Search for the cell housing the specified text and yield its [X, Y] center coordinate. 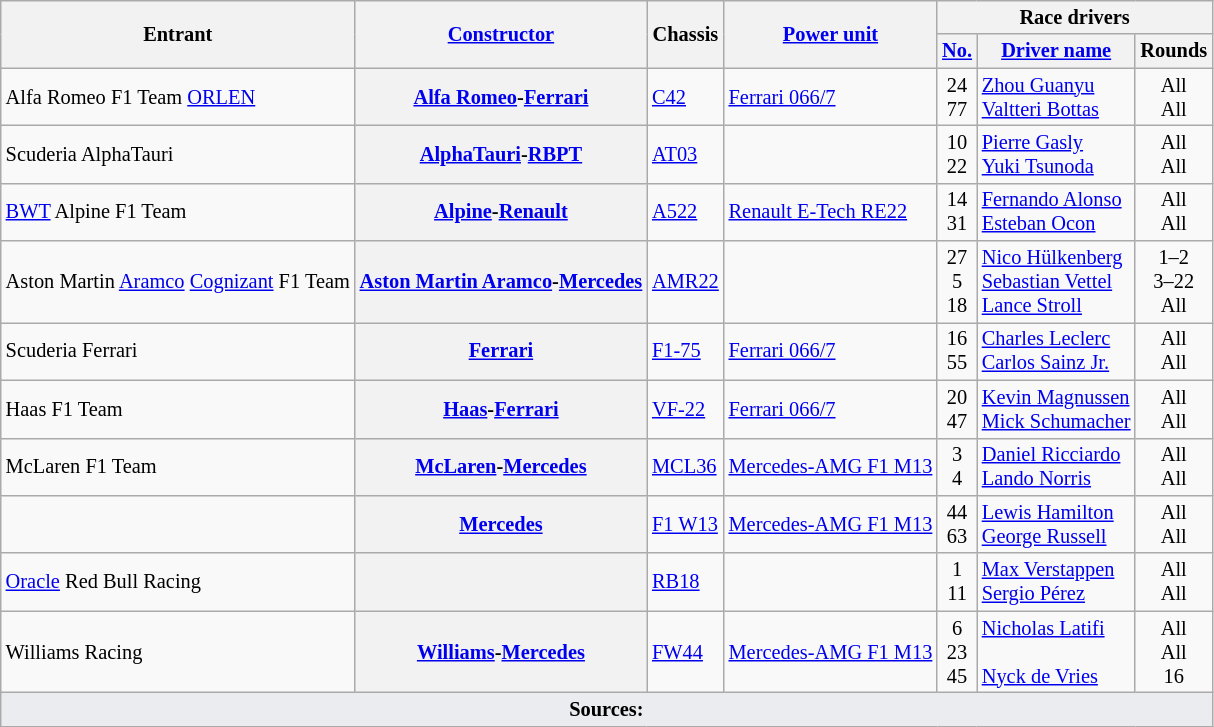
62345 [957, 652]
Driver name [1056, 51]
34 [957, 467]
2477 [957, 97]
McLaren F1 Team [178, 467]
1–23–22All [1174, 282]
Williams Racing [178, 652]
Constructor [501, 34]
1655 [957, 351]
Sources: [606, 709]
AllAll16 [1174, 652]
Nico HülkenbergSebastian VettelLance Stroll [1056, 282]
Renault E-Tech RE22 [831, 212]
Nicholas LatifiNyck de Vries [1056, 652]
Aston Martin Aramco Cognizant F1 Team [178, 282]
AMR22 [686, 282]
A522 [686, 212]
Oracle Red Bull Racing [178, 582]
Pierre GaslyYuki Tsunoda [1056, 154]
111 [957, 582]
Ferrari [501, 351]
C42 [686, 97]
1022 [957, 154]
MCL36 [686, 467]
AT03 [686, 154]
AlphaTauri-RBPT [501, 154]
No. [957, 51]
Rounds [1174, 51]
Lewis HamiltonGeorge Russell [1056, 524]
F1-75 [686, 351]
Fernando AlonsoEsteban Ocon [1056, 212]
Race drivers [1074, 17]
F1 W13 [686, 524]
Mercedes [501, 524]
1431 [957, 212]
BWT Alpine F1 Team [178, 212]
Scuderia Ferrari [178, 351]
FW44 [686, 652]
2047 [957, 409]
Alfa Romeo-Ferrari [501, 97]
Zhou GuanyuValtteri Bottas [1056, 97]
Kevin MagnussenMick Schumacher [1056, 409]
McLaren-Mercedes [501, 467]
Daniel RicciardoLando Norris [1056, 467]
VF-22 [686, 409]
RB18 [686, 582]
Charles LeclercCarlos Sainz Jr. [1056, 351]
Chassis [686, 34]
Entrant [178, 34]
Aston Martin Aramco-Mercedes [501, 282]
Alpine-Renault [501, 212]
Williams-Mercedes [501, 652]
Alfa Romeo F1 Team ORLEN [178, 97]
Power unit [831, 34]
Haas-Ferrari [501, 409]
27518 [957, 282]
Haas F1 Team [178, 409]
Max VerstappenSergio Pérez [1056, 582]
4463 [957, 524]
Scuderia AlphaTauri [178, 154]
